Return the [x, y] coordinate for the center point of the cell that contains the specified text.  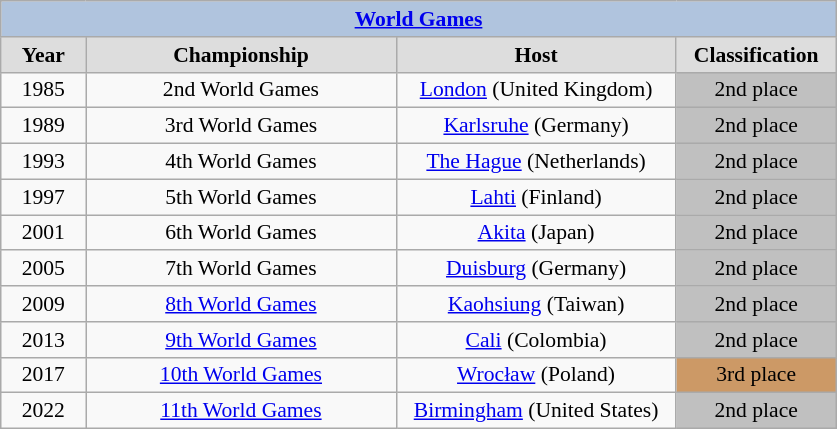
3rd place [756, 375]
2005 [44, 269]
World Games [419, 19]
Cali (Colombia) [536, 340]
2001 [44, 233]
Birmingham (United States) [536, 411]
4th World Games [241, 162]
Championship [241, 55]
1989 [44, 126]
2017 [44, 375]
1997 [44, 197]
Akita (Japan) [536, 233]
5th World Games [241, 197]
9th World Games [241, 340]
2nd World Games [241, 90]
1993 [44, 162]
The Hague (Netherlands) [536, 162]
Year [44, 55]
London (United Kingdom) [536, 90]
Host [536, 55]
Karlsruhe (Germany) [536, 126]
Kaohsiung (Taiwan) [536, 304]
10th World Games [241, 375]
Wrocław (Poland) [536, 375]
Classification [756, 55]
3rd World Games [241, 126]
Duisburg (Germany) [536, 269]
11th World Games [241, 411]
7th World Games [241, 269]
8th World Games [241, 304]
2009 [44, 304]
2022 [44, 411]
Lahti (Finland) [536, 197]
1985 [44, 90]
2013 [44, 340]
6th World Games [241, 233]
